Scan for the cell matching the given text and deliver its (x, y) coordinate at center. 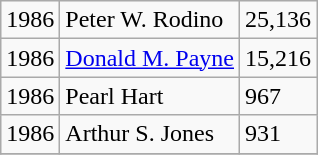
967 (278, 96)
931 (278, 134)
15,216 (278, 58)
Pearl Hart (150, 96)
Arthur S. Jones (150, 134)
Donald M. Payne (150, 58)
Peter W. Rodino (150, 20)
25,136 (278, 20)
